Find where the given text appears and provide that cell's center as (x, y) coordinate. 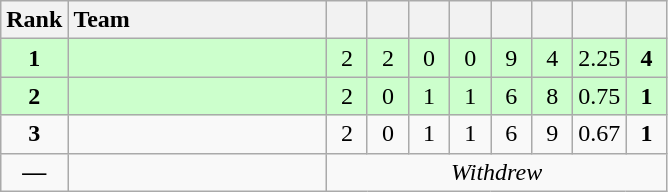
0.75 (600, 96)
Rank (34, 20)
8 (552, 96)
3 (34, 134)
0.67 (600, 134)
Withdrew (496, 172)
— (34, 172)
2.25 (600, 58)
Team (198, 20)
